Pinpoint the cell where the given text exists, returning its [x, y] midpoint coordinate. 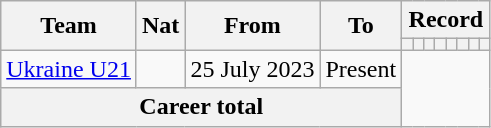
25 July 2023 [252, 69]
Record [446, 20]
Nat [160, 26]
Team [69, 26]
Ukraine U21 [69, 69]
To [361, 26]
Career total [202, 107]
From [252, 26]
Present [361, 69]
